Output the (x, y) coordinate of the center of the cell containing the given text.  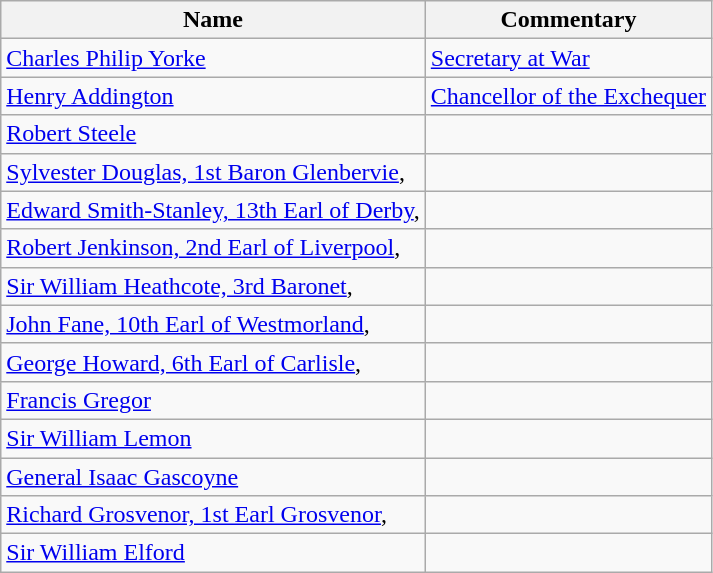
Edward Smith-Stanley, 13th Earl of Derby, (214, 210)
Chancellor of the Exchequer (568, 96)
Robert Jenkinson, 2nd Earl of Liverpool, (214, 248)
Sir William Heathcote, 3rd Baronet, (214, 286)
George Howard, 6th Earl of Carlisle, (214, 362)
Name (214, 20)
Charles Philip Yorke (214, 58)
Commentary (568, 20)
General Isaac Gascoyne (214, 477)
Sylvester Douglas, 1st Baron Glenbervie, (214, 172)
John Fane, 10th Earl of Westmorland, (214, 324)
Henry Addington (214, 96)
Francis Gregor (214, 400)
Richard Grosvenor, 1st Earl Grosvenor, (214, 515)
Sir William Lemon (214, 438)
Secretary at War (568, 58)
Robert Steele (214, 134)
Sir William Elford (214, 553)
